Extract the (X, Y) coordinate from the center of the cell holding the provided text.  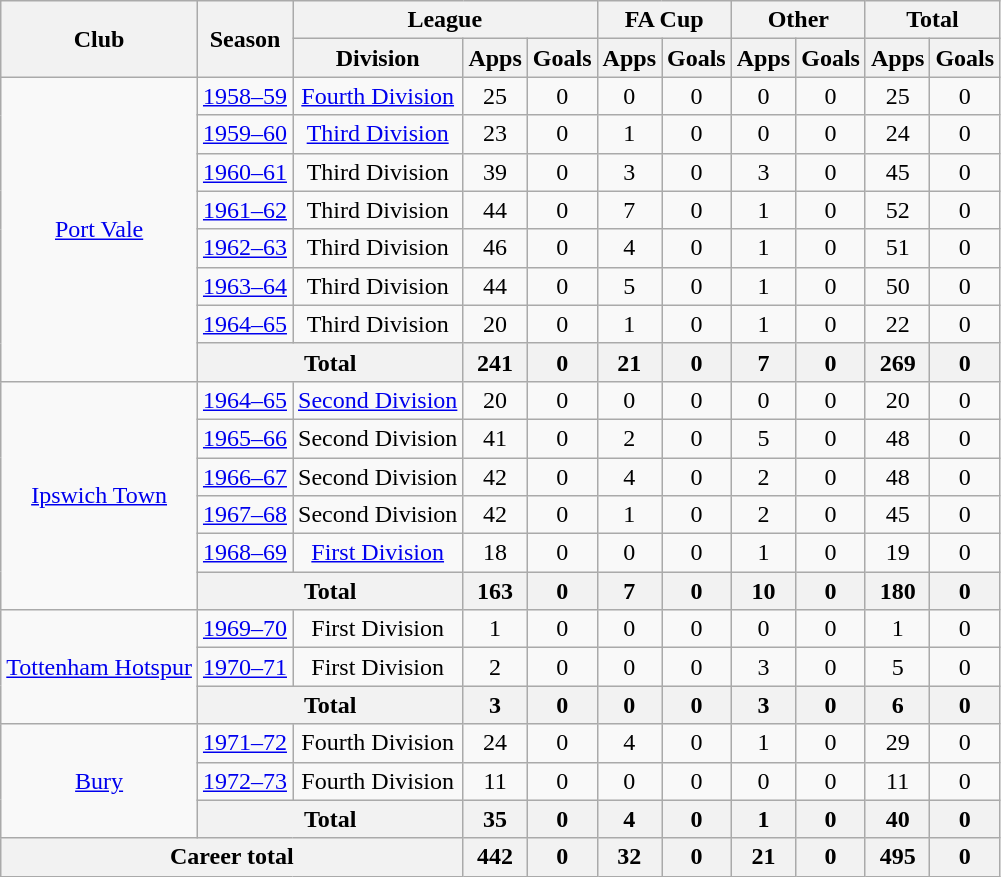
1969–70 (244, 629)
269 (897, 362)
1960–61 (244, 172)
35 (495, 819)
1970–71 (244, 667)
Tottenham Hotspur (100, 667)
39 (495, 172)
1971–72 (244, 743)
23 (495, 134)
6 (897, 705)
46 (495, 248)
18 (495, 553)
19 (897, 553)
10 (763, 591)
FA Cup (664, 20)
1962–63 (244, 248)
Career total (232, 857)
41 (495, 438)
Season (244, 39)
1965–66 (244, 438)
442 (495, 857)
163 (495, 591)
Bury (100, 781)
1972–73 (244, 781)
Port Vale (100, 229)
495 (897, 857)
1968–69 (244, 553)
29 (897, 743)
1967–68 (244, 515)
Ipswich Town (100, 495)
Club (100, 39)
241 (495, 362)
52 (897, 210)
32 (629, 857)
Division (377, 58)
51 (897, 248)
180 (897, 591)
1959–60 (244, 134)
1961–62 (244, 210)
1958–59 (244, 96)
40 (897, 819)
1963–64 (244, 286)
League (444, 20)
50 (897, 286)
1966–67 (244, 477)
22 (897, 324)
Other (798, 20)
